Pinpoint the cell where the given text exists, returning its [x, y] midpoint coordinate. 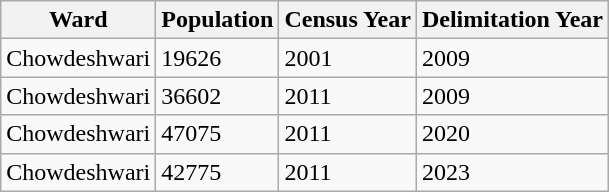
Ward [78, 20]
47075 [218, 134]
2020 [512, 134]
Population [218, 20]
Delimitation Year [512, 20]
Census Year [348, 20]
2023 [512, 172]
19626 [218, 58]
42775 [218, 172]
36602 [218, 96]
2001 [348, 58]
